Determine the [x, y] coordinate at the center of the cell enclosing the given text.  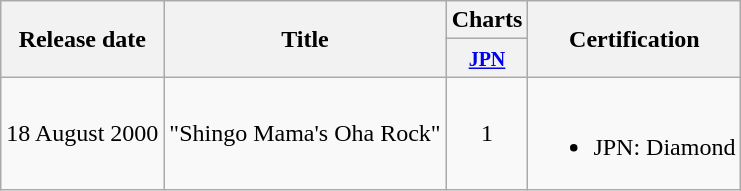
1 [487, 134]
18 August 2000 [82, 134]
Release date [82, 39]
JPN: Diamond [634, 134]
JPN [487, 58]
Certification [634, 39]
Title [305, 39]
Charts [487, 20]
"Shingo Mama's Oha Rock" [305, 134]
